Identify which cell holds the provided text, then report its (x, y) central coordinate. 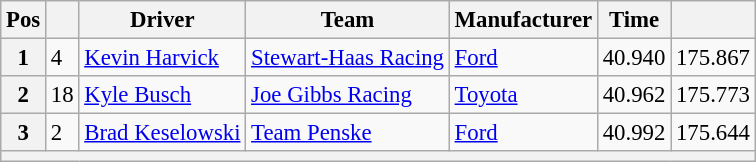
3 (24, 133)
1 (24, 58)
Kyle Busch (162, 95)
Toyota (523, 95)
Team Penske (348, 133)
Brad Keselowski (162, 133)
175.773 (714, 95)
Manufacturer (523, 20)
18 (62, 95)
175.644 (714, 133)
Joe Gibbs Racing (348, 95)
Driver (162, 20)
40.962 (634, 95)
Team (348, 20)
Stewart-Haas Racing (348, 58)
40.992 (634, 133)
Time (634, 20)
Pos (24, 20)
4 (62, 58)
175.867 (714, 58)
40.940 (634, 58)
Kevin Harvick (162, 58)
